Provide the [x, y] coordinate of the cell's center where the given text is located.  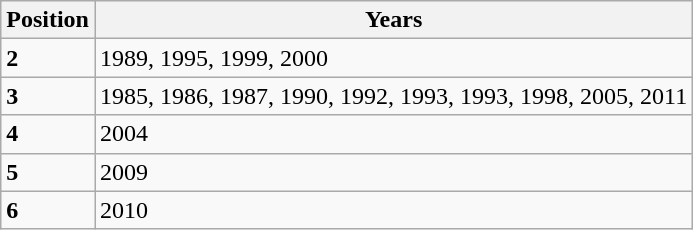
3 [48, 96]
2 [48, 58]
Position [48, 20]
1985, 1986, 1987, 1990, 1992, 1993, 1993, 1998, 2005, 2011 [393, 96]
Years [393, 20]
6 [48, 210]
2010 [393, 210]
5 [48, 172]
4 [48, 134]
2009 [393, 172]
1989, 1995, 1999, 2000 [393, 58]
2004 [393, 134]
